Scan for the cell matching the given text and deliver its [X, Y] coordinate at center. 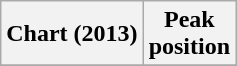
Chart (2013) [72, 34]
Peakposition [189, 34]
